Locate the cell with the specified text and output its [X, Y] center coordinate. 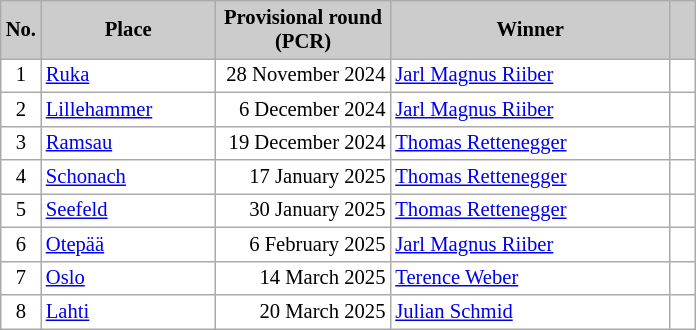
Lillehammer [128, 109]
30 January 2025 [304, 210]
Otepää [128, 244]
Provisional round (PCR) [304, 29]
8 [21, 311]
4 [21, 177]
Julian Schmid [530, 311]
2 [21, 109]
Schonach [128, 177]
Ruka [128, 75]
20 March 2025 [304, 311]
6 [21, 244]
Lahti [128, 311]
Winner [530, 29]
1 [21, 75]
14 March 2025 [304, 278]
Seefeld [128, 210]
Terence Weber [530, 278]
Oslo [128, 278]
Place [128, 29]
7 [21, 278]
No. [21, 29]
5 [21, 210]
17 January 2025 [304, 177]
6 February 2025 [304, 244]
6 December 2024 [304, 109]
19 December 2024 [304, 143]
Ramsau [128, 143]
3 [21, 143]
28 November 2024 [304, 75]
